Identify which cell holds the provided text, then report its (X, Y) central coordinate. 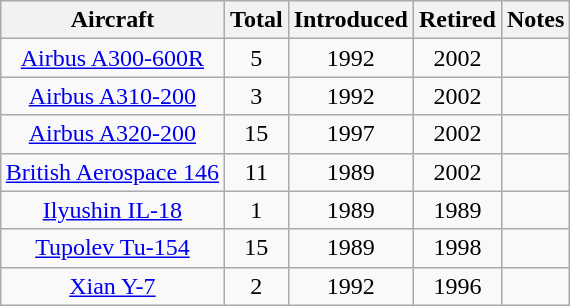
Total (257, 20)
Airbus A310-200 (112, 96)
Notes (535, 20)
Retired (457, 20)
Airbus A300-600R (112, 58)
1 (257, 210)
Introduced (350, 20)
11 (257, 172)
1996 (457, 286)
5 (257, 58)
Airbus A320-200 (112, 134)
1998 (457, 248)
British Aerospace 146 (112, 172)
Ilyushin IL-18 (112, 210)
3 (257, 96)
Tupolev Tu-154 (112, 248)
Xian Y-7 (112, 286)
Aircraft (112, 20)
1997 (350, 134)
2 (257, 286)
